Pinpoint the cell where the given text exists, returning its (x, y) midpoint coordinate. 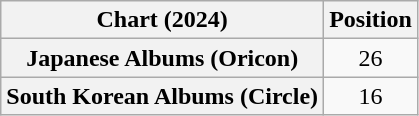
Position (371, 20)
Chart (2024) (162, 20)
Japanese Albums (Oricon) (162, 58)
26 (371, 58)
16 (371, 96)
South Korean Albums (Circle) (162, 96)
